Scan for the cell matching the given text and deliver its [X, Y] coordinate at center. 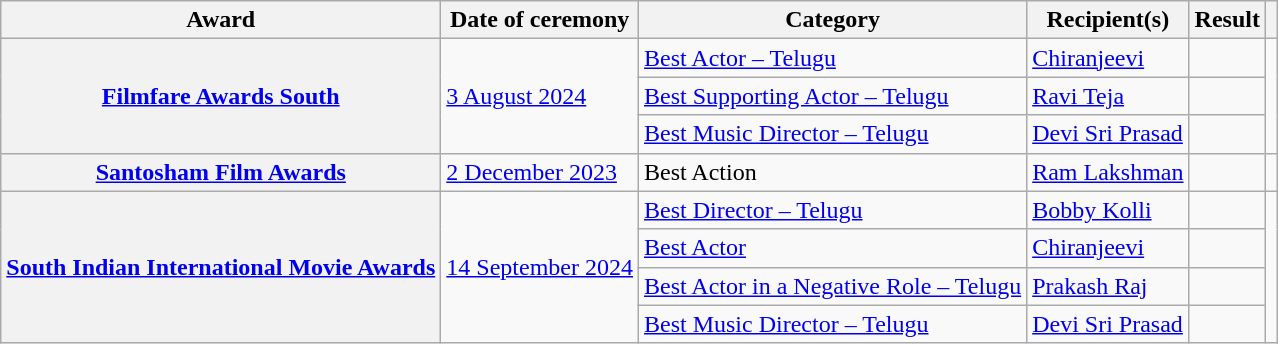
Best Action [832, 172]
Recipient(s) [1108, 20]
Prakash Raj [1108, 286]
Filmfare Awards South [221, 96]
Date of ceremony [540, 20]
Category [832, 20]
2 December 2023 [540, 172]
Best Actor [832, 248]
14 September 2024 [540, 267]
Best Actor in a Negative Role – Telugu [832, 286]
Result [1227, 20]
Best Actor – Telugu [832, 58]
Best Supporting Actor – Telugu [832, 96]
Ram Lakshman [1108, 172]
Santosham Film Awards [221, 172]
3 August 2024 [540, 96]
Ravi Teja [1108, 96]
Bobby Kolli [1108, 210]
Best Director – Telugu [832, 210]
Award [221, 20]
South Indian International Movie Awards [221, 267]
